Determine the (X, Y) coordinate at the center of the cell enclosing the given text.  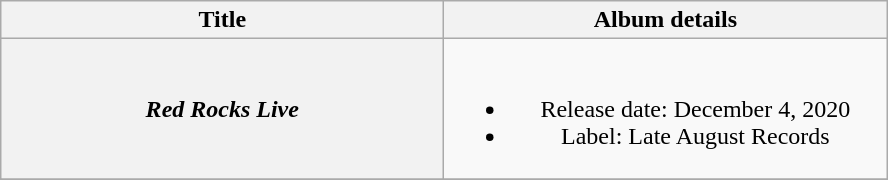
Release date: December 4, 2020Label: Late August Records (666, 109)
Album details (666, 20)
Title (222, 20)
Red Rocks Live (222, 109)
